Pinpoint the cell where the given text exists, returning its [x, y] midpoint coordinate. 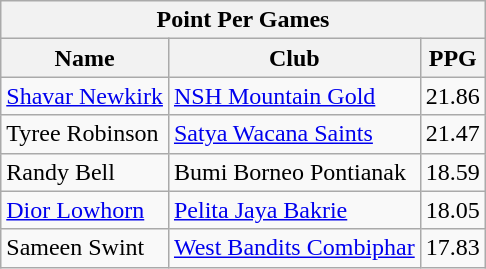
Bumi Borneo Pontianak [294, 172]
NSH Mountain Gold [294, 96]
17.83 [452, 248]
21.47 [452, 134]
Club [294, 58]
Tyree Robinson [85, 134]
21.86 [452, 96]
18.59 [452, 172]
Pelita Jaya Bakrie [294, 210]
Satya Wacana Saints [294, 134]
Shavar Newkirk [85, 96]
PPG [452, 58]
Sameen Swint [85, 248]
18.05 [452, 210]
West Bandits Combiphar [294, 248]
Dior Lowhorn [85, 210]
Point Per Games [244, 20]
Name [85, 58]
Randy Bell [85, 172]
